Output the (x, y) coordinate of the center of the cell containing the given text.  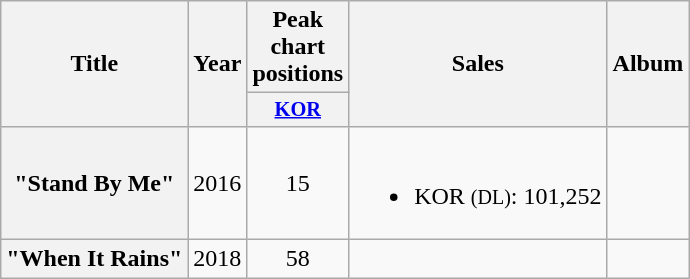
15 (298, 182)
"When It Rains" (94, 259)
KOR (DL): 101,252 (478, 182)
58 (298, 259)
"Stand By Me" (94, 182)
Year (218, 64)
2018 (218, 259)
Album (648, 64)
Sales (478, 64)
Title (94, 64)
KOR (298, 110)
2016 (218, 182)
Peak chart positions (298, 47)
